Search for the cell housing the specified text and yield its (X, Y) center coordinate. 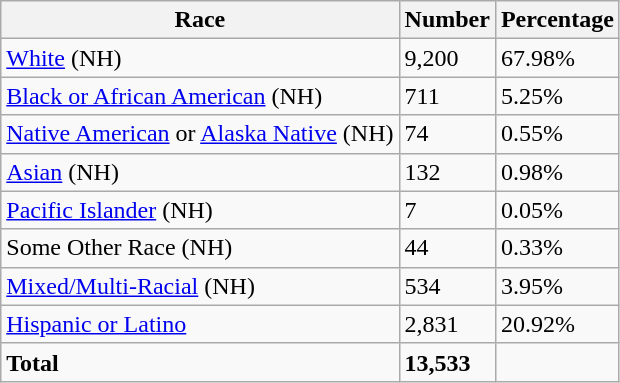
Hispanic or Latino (200, 324)
13,533 (447, 362)
Asian (NH) (200, 172)
0.55% (557, 134)
534 (447, 286)
Number (447, 20)
White (NH) (200, 58)
0.05% (557, 210)
Mixed/Multi-Racial (NH) (200, 286)
Total (200, 362)
74 (447, 134)
20.92% (557, 324)
132 (447, 172)
44 (447, 248)
0.98% (557, 172)
67.98% (557, 58)
711 (447, 96)
Percentage (557, 20)
Some Other Race (NH) (200, 248)
Race (200, 20)
7 (447, 210)
Black or African American (NH) (200, 96)
5.25% (557, 96)
3.95% (557, 286)
0.33% (557, 248)
2,831 (447, 324)
Native American or Alaska Native (NH) (200, 134)
Pacific Islander (NH) (200, 210)
9,200 (447, 58)
